For the text-containing cell, return its midpoint in [X, Y] coordinate format. 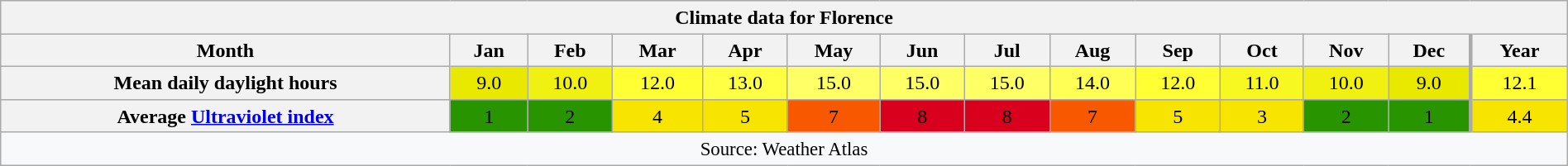
4.4 [1518, 116]
13.0 [746, 83]
Feb [571, 50]
Nov [1346, 50]
Average Ultraviolet index [226, 116]
Aug [1092, 50]
Source: Weather Atlas [784, 149]
12.1 [1518, 83]
Climate data for Florence [784, 17]
14.0 [1092, 83]
Mean daily daylight hours [226, 83]
Apr [746, 50]
Oct [1262, 50]
Month [226, 50]
May [834, 50]
Jul [1007, 50]
4 [658, 116]
Sep [1178, 50]
Year [1518, 50]
11.0 [1262, 83]
Mar [658, 50]
Jan [489, 50]
Dec [1429, 50]
Jun [923, 50]
3 [1262, 116]
